Capture the cell that displays the provided text and extract its [X, Y] central coordinate. 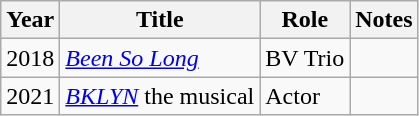
2018 [30, 58]
Role [305, 20]
Been So Long [160, 58]
BV Trio [305, 58]
BKLYN the musical [160, 96]
Actor [305, 96]
Year [30, 20]
Title [160, 20]
Notes [384, 20]
2021 [30, 96]
